Provide the (x, y) coordinate of the cell's center where the given text is located.  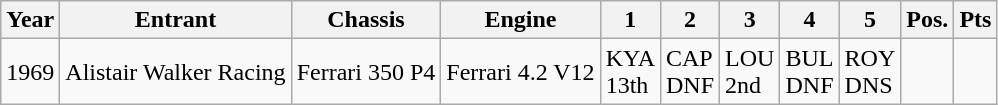
KYA13th (630, 72)
Pts (976, 20)
Engine (520, 20)
CAPDNF (690, 72)
LOU2nd (750, 72)
3 (750, 20)
2 (690, 20)
Alistair Walker Racing (176, 72)
ROYDNS (870, 72)
BULDNF (810, 72)
Entrant (176, 20)
1 (630, 20)
Ferrari 4.2 V12 (520, 72)
5 (870, 20)
Chassis (366, 20)
Pos. (928, 20)
Ferrari 350 P4 (366, 72)
1969 (30, 72)
Year (30, 20)
4 (810, 20)
